Identify which cell holds the provided text, then report its (X, Y) central coordinate. 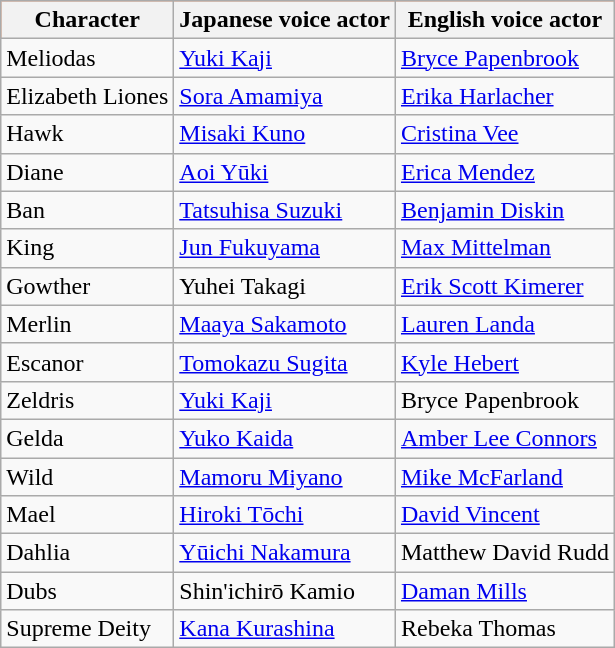
Jun Fukuyama (285, 248)
Hiroki Tōchi (285, 515)
Maaya Sakamoto (285, 324)
English voice actor (504, 20)
Amber Lee Connors (504, 438)
Supreme Deity (88, 629)
Mike McFarland (504, 477)
Sora Amamiya (285, 96)
Aoi Yūki (285, 172)
Benjamin Diskin (504, 210)
King (88, 248)
David Vincent (504, 515)
Ban (88, 210)
Yūichi Nakamura (285, 553)
Lauren Landa (504, 324)
Merlin (88, 324)
Max Mittelman (504, 248)
Erik Scott Kimerer (504, 286)
Gowther (88, 286)
Elizabeth Liones (88, 96)
Zeldris (88, 400)
Mamoru Miyano (285, 477)
Matthew David Rudd (504, 553)
Tatsuhisa Suzuki (285, 210)
Yuko Kaida (285, 438)
Tomokazu Sugita (285, 362)
Wild (88, 477)
Meliodas (88, 58)
Erica Mendez (504, 172)
Hawk (88, 134)
Dahlia (88, 553)
Dubs (88, 591)
Cristina Vee (504, 134)
Japanese voice actor (285, 20)
Yuhei Takagi (285, 286)
Misaki Kuno (285, 134)
Daman Mills (504, 591)
Erika Harlacher (504, 96)
Rebeka Thomas (504, 629)
Kyle Hebert (504, 362)
Gelda (88, 438)
Character (88, 20)
Shin'ichirō Kamio (285, 591)
Mael (88, 515)
Diane (88, 172)
Escanor (88, 362)
Kana Kurashina (285, 629)
